Find where the given text appears and provide that cell's center as [X, Y] coordinate. 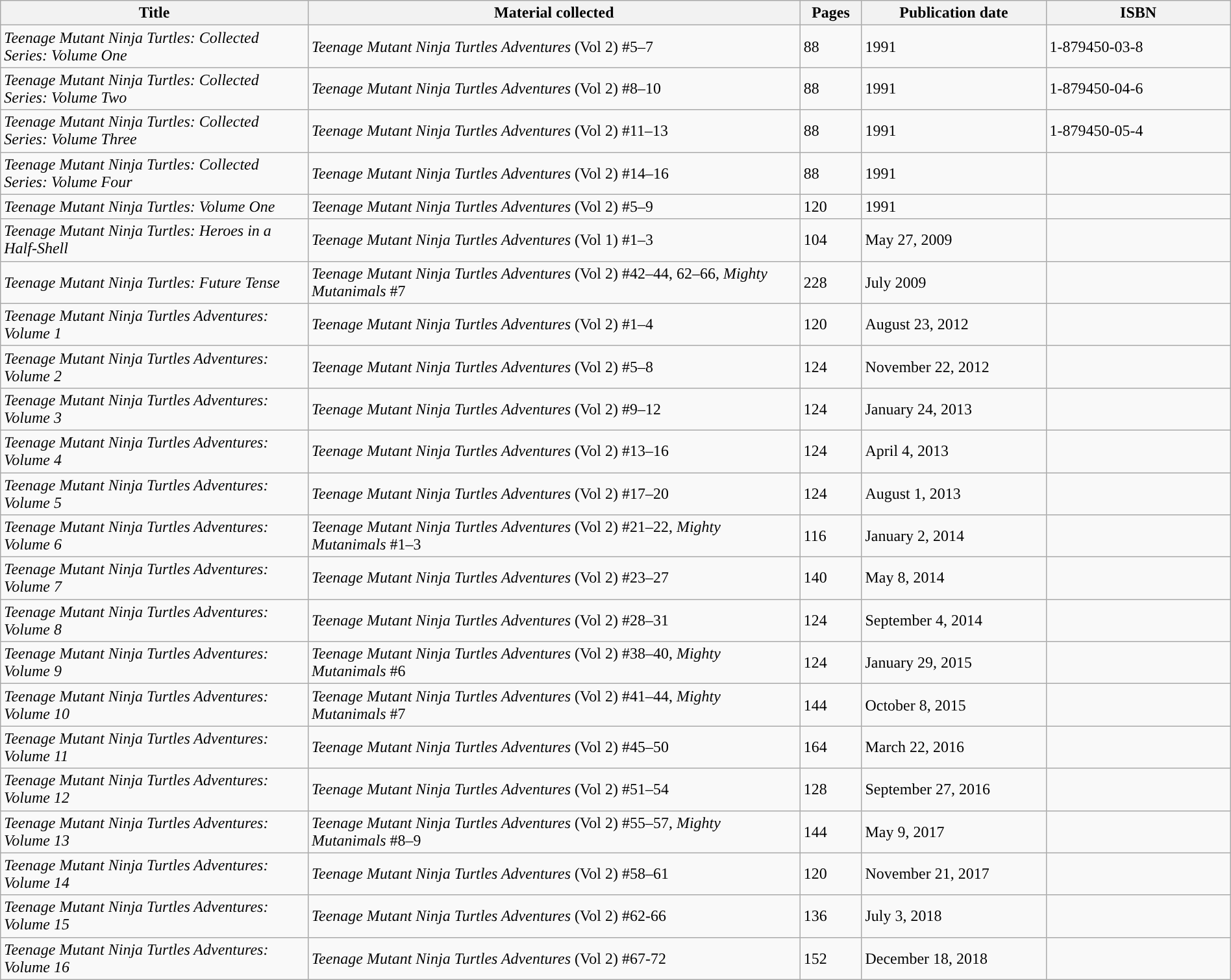
Teenage Mutant Ninja Turtles Adventures: Volume 16 [155, 959]
Teenage Mutant Ninja Turtles Adventures: Volume 13 [155, 831]
Teenage Mutant Ninja Turtles Adventures: Volume 10 [155, 705]
Teenage Mutant Ninja Turtles Adventures: Volume 5 [155, 494]
Teenage Mutant Ninja Turtles Adventures (Vol 2) #13–16 [554, 451]
Material collected [554, 13]
September 4, 2014 [954, 621]
Teenage Mutant Ninja Turtles Adventures (Vol 2) #55–57, Mighty Mutanimals #8–9 [554, 831]
Teenage Mutant Ninja Turtles Adventures (Vol 2) #21–22, Mighty Mutanimals #1–3 [554, 536]
Teenage Mutant Ninja Turtles Adventures (Vol 2) #8–10 [554, 88]
Teenage Mutant Ninja Turtles Adventures: Volume 7 [155, 578]
1-879450-04-6 [1138, 88]
January 2, 2014 [954, 536]
Teenage Mutant Ninja Turtles Adventures: Volume 14 [155, 874]
Teenage Mutant Ninja Turtles Adventures (Vol 2) #5–8 [554, 366]
Teenage Mutant Ninja Turtles Adventures (Vol 2) #23–27 [554, 578]
1-879450-03-8 [1138, 47]
December 18, 2018 [954, 959]
Teenage Mutant Ninja Turtles Adventures (Vol 2) #9–12 [554, 409]
November 21, 2017 [954, 874]
Teenage Mutant Ninja Turtles Adventures (Vol 2) #38–40, Mighty Mutanimals #6 [554, 662]
Teenage Mutant Ninja Turtles Adventures (Vol 2) #41–44, Mighty Mutanimals #7 [554, 705]
Pages [831, 13]
Teenage Mutant Ninja Turtles Adventures (Vol 2) #5–9 [554, 207]
August 23, 2012 [954, 325]
Teenage Mutant Ninja Turtles: Collected Series: Volume Three [155, 131]
Teenage Mutant Ninja Turtles Adventures (Vol 2) #5–7 [554, 47]
116 [831, 536]
May 27, 2009 [954, 240]
August 1, 2013 [954, 494]
164 [831, 747]
ISBN [1138, 13]
Teenage Mutant Ninja Turtles Adventures (Vol 2) #17–20 [554, 494]
Teenage Mutant Ninja Turtles Adventures: Volume 1 [155, 325]
Teenage Mutant Ninja Turtles Adventures (Vol 2) #1–4 [554, 325]
April 4, 2013 [954, 451]
September 27, 2016 [954, 790]
140 [831, 578]
Teenage Mutant Ninja Turtles Adventures (Vol 1) #1–3 [554, 240]
Teenage Mutant Ninja Turtles Adventures: Volume 8 [155, 621]
Teenage Mutant Ninja Turtles Adventures: Volume 12 [155, 790]
136 [831, 916]
Teenage Mutant Ninja Turtles Adventures: Volume 6 [155, 536]
Teenage Mutant Ninja Turtles: Collected Series: Volume Two [155, 88]
128 [831, 790]
1-879450-05-4 [1138, 131]
Teenage Mutant Ninja Turtles: Future Tense [155, 282]
Teenage Mutant Ninja Turtles Adventures: Volume 11 [155, 747]
July 3, 2018 [954, 916]
Teenage Mutant Ninja Turtles Adventures: Volume 2 [155, 366]
Teenage Mutant Ninja Turtles Adventures (Vol 2) #51–54 [554, 790]
228 [831, 282]
Teenage Mutant Ninja Turtles Adventures (Vol 2) #14–16 [554, 173]
May 8, 2014 [954, 578]
Teenage Mutant Ninja Turtles Adventures (Vol 2) #45–50 [554, 747]
Teenage Mutant Ninja Turtles: Volume One [155, 207]
Title [155, 13]
May 9, 2017 [954, 831]
104 [831, 240]
Teenage Mutant Ninja Turtles Adventures (Vol 2) #67-72 [554, 959]
Teenage Mutant Ninja Turtles Adventures: Volume 4 [155, 451]
Teenage Mutant Ninja Turtles Adventures (Vol 2) #42–44, 62–66, Mighty Mutanimals #7 [554, 282]
Teenage Mutant Ninja Turtles Adventures (Vol 2) #58–61 [554, 874]
March 22, 2016 [954, 747]
July 2009 [954, 282]
Teenage Mutant Ninja Turtles Adventures: Volume 15 [155, 916]
November 22, 2012 [954, 366]
January 24, 2013 [954, 409]
Teenage Mutant Ninja Turtles Adventures (Vol 2) #11–13 [554, 131]
Teenage Mutant Ninja Turtles Adventures (Vol 2) #28–31 [554, 621]
October 8, 2015 [954, 705]
Teenage Mutant Ninja Turtles Adventures: Volume 9 [155, 662]
Teenage Mutant Ninja Turtles: Collected Series: Volume Four [155, 173]
Teenage Mutant Ninja Turtles Adventures: Volume 3 [155, 409]
Teenage Mutant Ninja Turtles: Collected Series: Volume One [155, 47]
January 29, 2015 [954, 662]
Teenage Mutant Ninja Turtles: Heroes in a Half-Shell [155, 240]
Teenage Mutant Ninja Turtles Adventures (Vol 2) #62-66 [554, 916]
152 [831, 959]
Publication date [954, 13]
